Determine the [X, Y] coordinate at the center of the cell enclosing the given text.  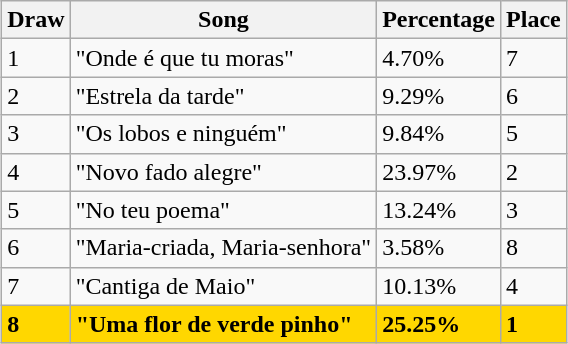
25.25% [439, 324]
9.29% [439, 96]
"Maria-criada, Maria-senhora" [224, 248]
"Uma flor de verde pinho" [224, 324]
"Os lobos e ninguém" [224, 134]
3.58% [439, 248]
Percentage [439, 20]
23.97% [439, 172]
"Novo fado alegre" [224, 172]
9.84% [439, 134]
"Estrela da tarde" [224, 96]
Place [534, 20]
Draw [36, 20]
4.70% [439, 58]
13.24% [439, 210]
"Onde é que tu moras" [224, 58]
10.13% [439, 286]
Song [224, 20]
"Cantiga de Maio" [224, 286]
"No teu poema" [224, 210]
